Return (X, Y) of the center of cell containing provided text 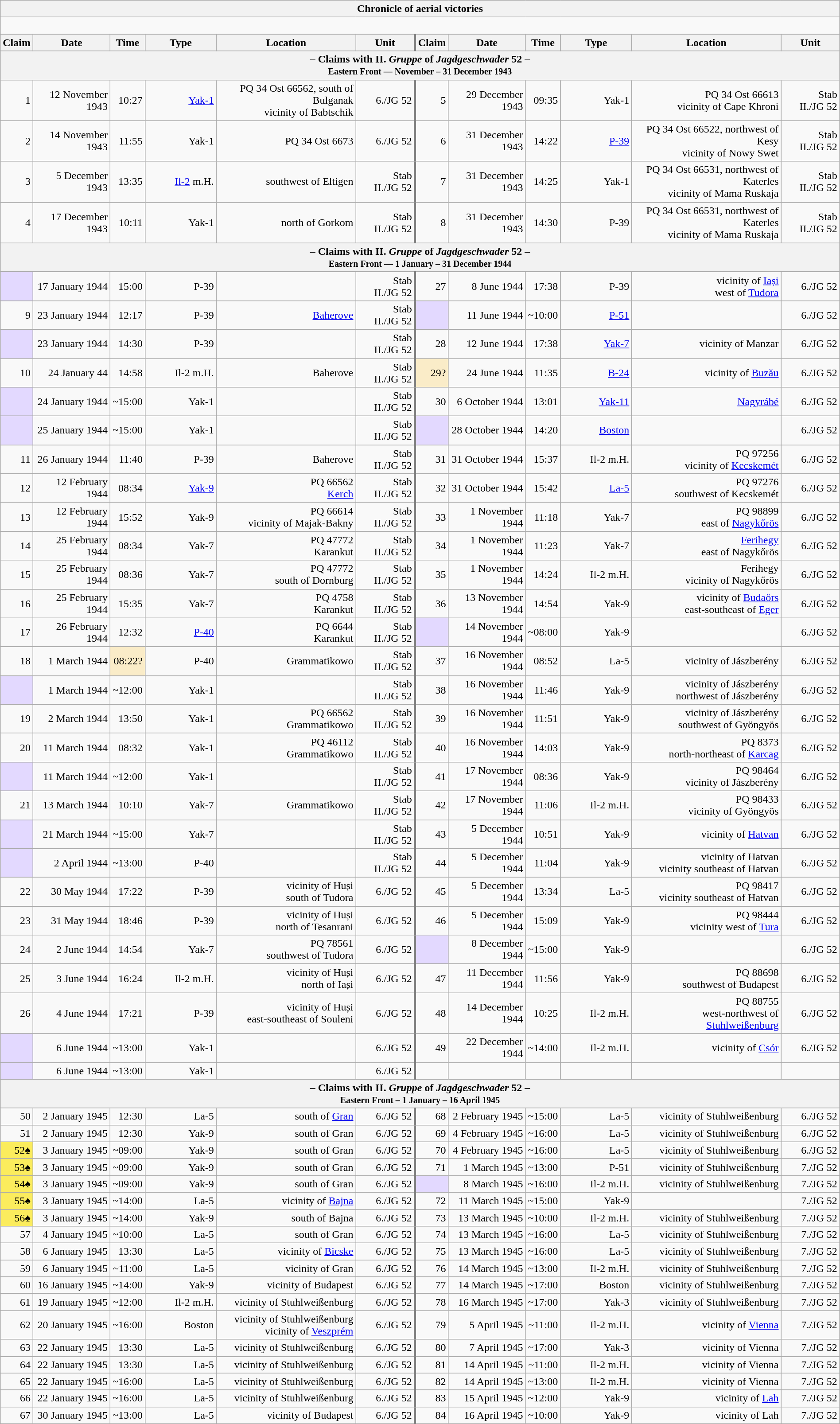
PQ 88698 southwest of Budapest (706, 979)
PQ 98417vicinity southeast of Hatvan (706, 892)
PQ 47772Karankut (286, 546)
60 (17, 1285)
42 (432, 805)
14:58 (128, 372)
17:21 (128, 1013)
~08:00 (543, 632)
15:52 (128, 517)
PQ 98444vicinity west of Tura (706, 921)
77 (432, 1285)
16 (17, 604)
84 (432, 1415)
Nagyrábé (706, 402)
30 May 1944 (71, 892)
75 (432, 1252)
12:17 (128, 315)
24 January 44 (71, 372)
south of Bajna (286, 1217)
11:55 (128, 141)
21 (17, 805)
15 (17, 574)
47 (432, 979)
17 December 1943 (71, 222)
78 (432, 1302)
55♠ (17, 1201)
Chronicle of aerial victories (420, 9)
5 December 1943 (71, 182)
5 (432, 100)
41 (432, 776)
67 (17, 1415)
35 (432, 574)
vicinity of Gran (286, 1268)
26 February 1944 (71, 632)
PQ 66562Grammatikowo (286, 719)
22 December 1944 (487, 1048)
20 (17, 747)
56♠ (17, 1217)
08:32 (128, 747)
11:23 (543, 546)
15:37 (543, 459)
76 (432, 1268)
PQ 97256vicinity of Kecskemét (706, 459)
vicinity of Bajna (286, 1201)
PQ 34 Ost 66613vicinity of Cape Khroni (706, 100)
B-24 (596, 372)
14 December 1944 (487, 1013)
vicinity of Huși north of Iași (286, 979)
11:35 (543, 372)
– Claims with II. Gruppe of Jagdgeschwader 52 –Eastern Front – 1 January – 16 April 1945 (420, 1094)
17 January 1944 (71, 286)
vicinity of Hatvan (706, 834)
16 April 1945 (487, 1415)
10:10 (128, 805)
2 March 1944 (71, 719)
PQ 6644Karankut (286, 632)
12 (17, 488)
73 (432, 1217)
vicinity of Iași west of Tudora (706, 286)
vicinity of Jászberénynorthwest of Jászberény (706, 690)
10:27 (128, 100)
13:35 (128, 182)
36 (432, 604)
11 March 1945 (487, 1201)
PQ 47772 south of Dornburg (286, 574)
15:42 (543, 488)
PQ 8373 north-northeast of Karcag (706, 747)
15 April 1945 (487, 1398)
19 (17, 719)
7 April 1945 (487, 1348)
vicinity of Huși south of Tudora (286, 892)
8 (432, 222)
4 June 1944 (71, 1013)
11 June 1944 (487, 315)
69 (432, 1133)
23 (17, 921)
11:40 (128, 459)
16:24 (128, 979)
15:35 (128, 604)
vicinity of Csór (706, 1048)
72 (432, 1201)
59 (17, 1268)
12 June 1944 (487, 344)
71 (432, 1167)
64 (17, 1365)
26 January 1944 (71, 459)
74 (432, 1235)
15:00 (128, 286)
7 (432, 182)
08:22? (128, 661)
09:35 (543, 100)
vicinity of Buzău (706, 372)
14:22 (543, 141)
65 (17, 1381)
14:25 (543, 182)
68 (432, 1116)
5 April 1945 (487, 1325)
19 January 1945 (71, 1302)
29 December 1943 (487, 100)
13:50 (128, 719)
81 (432, 1365)
50 (17, 1116)
8 December 1944 (487, 949)
30 (432, 402)
14 November 1944 (487, 632)
39 (432, 719)
vicinity of Hatvanvicinity southeast of Hatvan (706, 863)
33 (432, 517)
11:56 (543, 979)
PQ 34 Ost 66522, northwest of Kesyvicinity of Nowy Swet (706, 141)
28 October 1944 (487, 431)
14:03 (543, 747)
54♠ (17, 1184)
10:51 (543, 834)
Ferihegyeast of Nagykőrös (706, 546)
31 (432, 459)
vicinity of Bicske (286, 1252)
13 November 1944 (487, 604)
1 March 1945 (487, 1167)
2 February 1945 (487, 1116)
25 January 1944 (71, 431)
34 (432, 546)
– Claims with II. Gruppe of Jagdgeschwader 52 –Eastern Front — November – 31 December 1943 (420, 66)
20 January 1945 (71, 1325)
10:11 (128, 222)
4 January 1945 (71, 1235)
18:46 (128, 921)
30 January 1945 (71, 1415)
vicinity of Budaörs east-southeast of Eger (706, 604)
48 (432, 1013)
north of Gorkom (286, 222)
vicinity of Manzar (706, 344)
22 (17, 892)
PQ 34 Ost 66562, south of Bulganakvicinity of Babtschik (286, 100)
13 (17, 517)
4 (17, 222)
1 (17, 100)
15:09 (543, 921)
66 (17, 1398)
vicinity of Jászberény (706, 661)
31 May 1944 (71, 921)
61 (17, 1302)
vicinity of Stuhlweißenburgvicinity of Veszprém (286, 1325)
PQ 4758Karankut (286, 604)
44 (432, 863)
38 (432, 690)
32 (432, 488)
vicinity of Jászberény southwest of Gyöngyös (706, 719)
57 (17, 1235)
70 (432, 1150)
southwest of Eltigen (286, 182)
PQ 98464vicinity of Jászberény (706, 776)
24 June 1944 (487, 372)
53♠ (17, 1167)
PQ 34 Ost 6673 (286, 141)
27 (432, 286)
17 (17, 632)
62 (17, 1325)
2 (17, 141)
45 (432, 892)
12 November 1943 (71, 100)
11:04 (543, 863)
17:22 (128, 892)
63 (17, 1348)
PQ 46112Grammatikowo (286, 747)
29? (432, 372)
52♠ (17, 1150)
3 June 1944 (71, 979)
26 (17, 1013)
49 (432, 1048)
12:32 (128, 632)
79 (432, 1325)
40 (432, 747)
9 (17, 315)
Ferihegyvicinity of Nagykőrös (706, 574)
6 (432, 141)
3 (17, 182)
18 (17, 661)
11 December 1944 (487, 979)
PQ 98433vicinity of Gyöngyös (706, 805)
PQ 66614vicinity of Majak-Bakny (286, 517)
14 November 1943 (71, 141)
10 (17, 372)
51 (17, 1133)
14:24 (543, 574)
PQ 98899east of Nagykőrös (706, 517)
PQ 88755 west-northwest of Stuhlweißenburg (706, 1013)
58 (17, 1252)
11 (17, 459)
8 March 1945 (487, 1184)
10:25 (543, 1013)
83 (432, 1398)
13:01 (543, 402)
11:46 (543, 690)
PQ 97276 southwest of Kecskemét (706, 488)
14:20 (543, 431)
37 (432, 661)
16 March 1945 (487, 1302)
14 (17, 546)
8 June 1944 (487, 286)
25 (17, 979)
– Claims with II. Gruppe of Jagdgeschwader 52 –Eastern Front — 1 January – 31 December 1944 (420, 257)
6 October 1944 (487, 402)
vicinity of Huși north of Tesanrani (286, 921)
16 January 1945 (71, 1285)
28 (432, 344)
24 (17, 949)
vicinity of Huși east-southeast of Souleni (286, 1013)
11:06 (543, 805)
PQ 66562Kerch (286, 488)
13 March 1944 (71, 805)
13:34 (543, 892)
11:18 (543, 517)
2 April 1944 (71, 863)
2 June 1944 (71, 949)
Yak-11 (596, 402)
43 (432, 834)
80 (432, 1348)
82 (432, 1381)
08:52 (543, 661)
46 (432, 921)
21 March 1944 (71, 834)
11:51 (543, 719)
24 January 1944 (71, 402)
PQ 78561 southwest of Tudora (286, 949)
